Detect which cell encompasses the target text, then output its (X, Y) center coordinate. 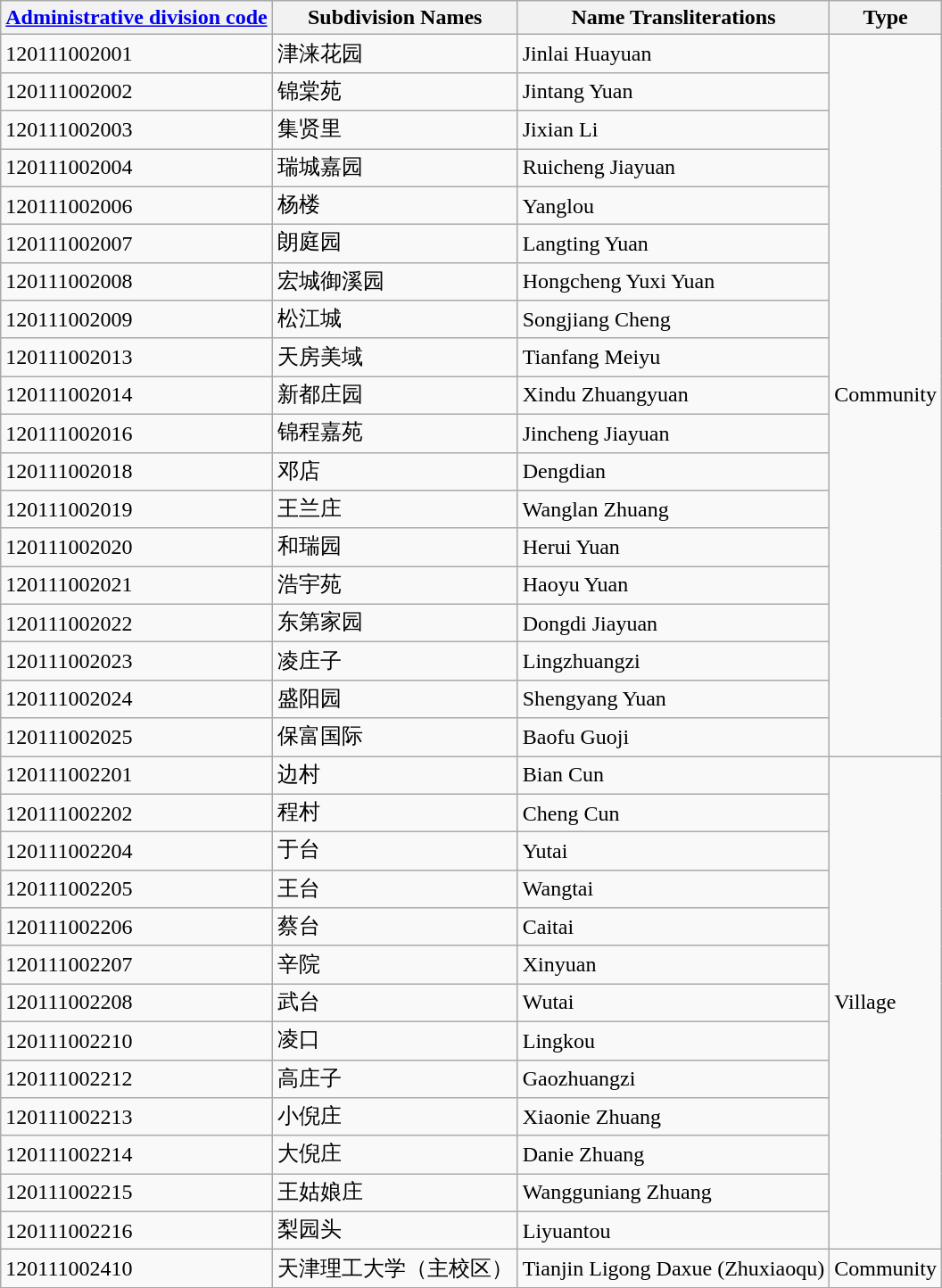
保富国际 (394, 737)
120111002014 (136, 396)
120111002206 (136, 928)
120111002016 (136, 433)
120111002022 (136, 623)
Type (886, 18)
浩宇苑 (394, 585)
120111002025 (136, 737)
Yanglou (673, 205)
Jixian Li (673, 130)
和瑞园 (394, 548)
120111002213 (136, 1117)
Lingkou (673, 1040)
高庄子 (394, 1079)
Jincheng Jiayuan (673, 433)
Dongdi Jiayuan (673, 623)
集贤里 (394, 130)
Dengdian (673, 471)
梨园头 (394, 1231)
Lingzhuangzi (673, 662)
Gaozhuangzi (673, 1079)
Danie Zhuang (673, 1154)
Wangtai (673, 888)
120111002018 (136, 471)
Yutai (673, 851)
Songjiang Cheng (673, 319)
120111002002 (136, 91)
大倪庄 (394, 1154)
松江城 (394, 319)
宏城御溪园 (394, 282)
Xindu Zhuangyuan (673, 396)
王姑娘庄 (394, 1193)
程村 (394, 813)
Wanglan Zhuang (673, 510)
Bian Cun (673, 776)
120111002019 (136, 510)
天津理工大学（主校区） (394, 1268)
瑞城嘉园 (394, 168)
天房美域 (394, 357)
Name Transliterations (673, 18)
120111002410 (136, 1268)
武台 (394, 1003)
Ruicheng Jiayuan (673, 168)
120111002004 (136, 168)
Xiaonie Zhuang (673, 1117)
120111002205 (136, 888)
凌庄子 (394, 662)
东第家园 (394, 623)
杨楼 (394, 205)
小倪庄 (394, 1117)
120111002208 (136, 1003)
120111002204 (136, 851)
120111002001 (136, 54)
120111002003 (136, 130)
120111002212 (136, 1079)
120111002008 (136, 282)
锦棠苑 (394, 91)
Caitai (673, 928)
Herui Yuan (673, 548)
Baofu Guoji (673, 737)
于台 (394, 851)
120111002216 (136, 1231)
Haoyu Yuan (673, 585)
Jinlai Huayuan (673, 54)
120111002024 (136, 699)
Tianjin Ligong Daxue (Zhuxiaoqu) (673, 1268)
Administrative division code (136, 18)
邓店 (394, 471)
120111002214 (136, 1154)
Hongcheng Yuxi Yuan (673, 282)
朗庭园 (394, 244)
120111002009 (136, 319)
120111002201 (136, 776)
120111002202 (136, 813)
Tianfang Meiyu (673, 357)
120111002207 (136, 965)
Wangguniang Zhuang (673, 1193)
Langting Yuan (673, 244)
Shengyang Yuan (673, 699)
边村 (394, 776)
辛院 (394, 965)
Subdivision Names (394, 18)
120111002210 (136, 1040)
Liyuantou (673, 1231)
盛阳园 (394, 699)
Xinyuan (673, 965)
锦程嘉苑 (394, 433)
120111002215 (136, 1193)
Jintang Yuan (673, 91)
凌口 (394, 1040)
120111002020 (136, 548)
120111002006 (136, 205)
Village (886, 1003)
新都庄园 (394, 396)
120111002007 (136, 244)
120111002013 (136, 357)
Cheng Cun (673, 813)
Wutai (673, 1003)
津涞花园 (394, 54)
120111002023 (136, 662)
120111002021 (136, 585)
蔡台 (394, 928)
王兰庄 (394, 510)
王台 (394, 888)
